Provide the [X, Y] coordinate of the cell's center where the given text is located.  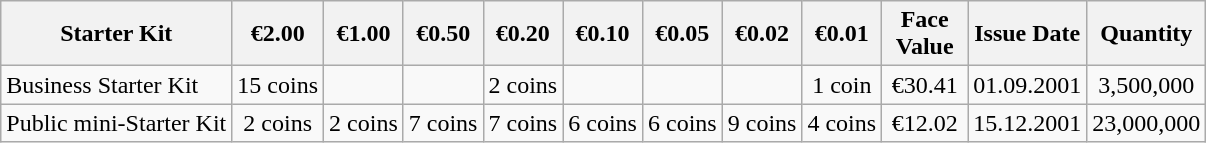
Issue Date [1028, 34]
Business Starter Kit [116, 85]
1 coin [842, 85]
01.09.2001 [1028, 85]
15 coins [278, 85]
15.12.2001 [1028, 123]
Quantity [1146, 34]
€1.00 [364, 34]
€0.10 [603, 34]
€2.00 [278, 34]
Starter Kit [116, 34]
€12.02 [925, 123]
€0.05 [682, 34]
Public mini-Starter Kit [116, 123]
€0.02 [762, 34]
€30.41 [925, 85]
Face Value [925, 34]
23,000,000 [1146, 123]
€0.50 [443, 34]
4 coins [842, 123]
3,500,000 [1146, 85]
€0.01 [842, 34]
€0.20 [523, 34]
9 coins [762, 123]
